Provide the (x, y) coordinate of the cell's center where the given text is located.  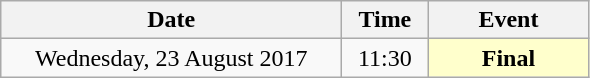
Time (385, 20)
Date (172, 20)
11:30 (385, 58)
Final (508, 58)
Event (508, 20)
Wednesday, 23 August 2017 (172, 58)
